For the text-containing cell, return its midpoint in (x, y) coordinate format. 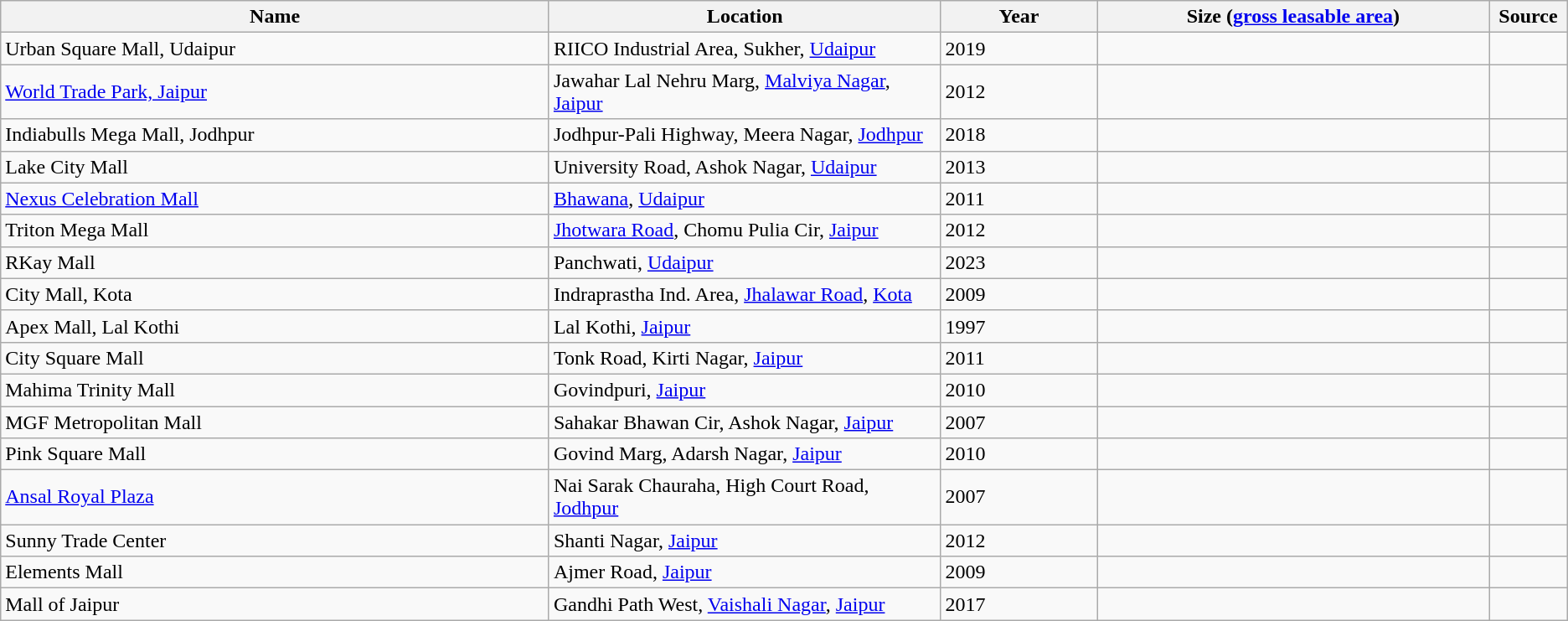
Urban Square Mall, Udaipur (275, 49)
Sunny Trade Center (275, 541)
2023 (1019, 262)
Ansal Royal Plaza (275, 498)
Govindpuri, Jaipur (745, 390)
Pink Square Mall (275, 454)
Size (gross leasable area) (1293, 17)
Source (1529, 17)
Triton Mega Mall (275, 230)
Panchwati, Udaipur (745, 262)
RIICO Industrial Area, Sukher, Udaipur (745, 49)
Nexus Celebration Mall (275, 199)
MGF Metropolitan Mall (275, 422)
Sahakar Bhawan Cir, Ashok Nagar, Jaipur (745, 422)
Apex Mall, Lal Kothi (275, 326)
Elements Mall (275, 572)
Year (1019, 17)
Indraprastha Ind. Area, Jhalawar Road, Kota (745, 294)
Mall of Jaipur (275, 604)
City Mall, Kota (275, 294)
City Square Mall (275, 358)
2017 (1019, 604)
Jawahar Lal Nehru Marg, Malviya Nagar, Jaipur (745, 92)
Indiabulls Mega Mall, Jodhpur (275, 135)
Lal Kothi, Jaipur (745, 326)
1997 (1019, 326)
Shanti Nagar, Jaipur (745, 541)
University Road, Ashok Nagar, Udaipur (745, 167)
Ajmer Road, Jaipur (745, 572)
2018 (1019, 135)
RKay Mall (275, 262)
2013 (1019, 167)
Gandhi Path West, Vaishali Nagar, Jaipur (745, 604)
Name (275, 17)
Lake City Mall (275, 167)
Bhawana, Udaipur (745, 199)
Jhotwara Road, Chomu Pulia Cir, Jaipur (745, 230)
Jodhpur-Pali Highway, Meera Nagar, Jodhpur (745, 135)
Location (745, 17)
Mahima Trinity Mall (275, 390)
Tonk Road, Kirti Nagar, Jaipur (745, 358)
2019 (1019, 49)
World Trade Park, Jaipur (275, 92)
Nai Sarak Chauraha, High Court Road, Jodhpur (745, 498)
Govind Marg, Adarsh Nagar, Jaipur (745, 454)
